Scan for the cell matching the given text and deliver its [x, y] coordinate at center. 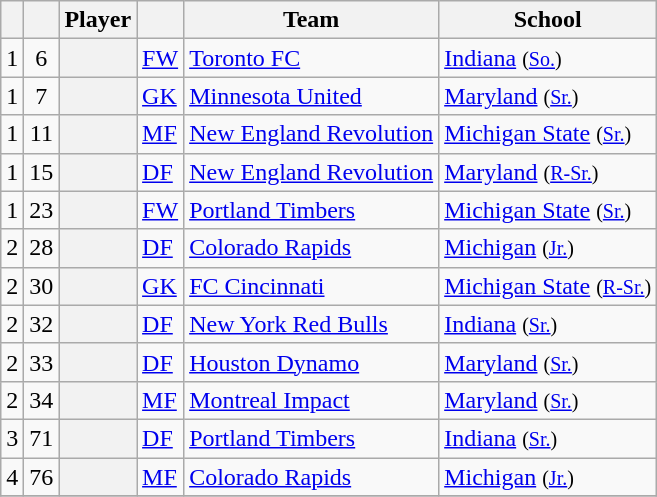
76 [42, 477]
11 [42, 134]
Montreal Impact [312, 400]
New York Red Bulls [312, 324]
Player [98, 20]
4 [12, 477]
FC Cincinnati [312, 286]
Minnesota United [312, 96]
34 [42, 400]
30 [42, 286]
33 [42, 362]
Toronto FC [312, 58]
3 [12, 438]
23 [42, 210]
7 [42, 96]
6 [42, 58]
Maryland (R-Sr.) [548, 172]
School [548, 20]
28 [42, 248]
Michigan State (R-Sr.) [548, 286]
Team [312, 20]
Houston Dynamo [312, 362]
Indiana (So.) [548, 58]
32 [42, 324]
15 [42, 172]
71 [42, 438]
